Capture the cell that displays the provided text and extract its [X, Y] central coordinate. 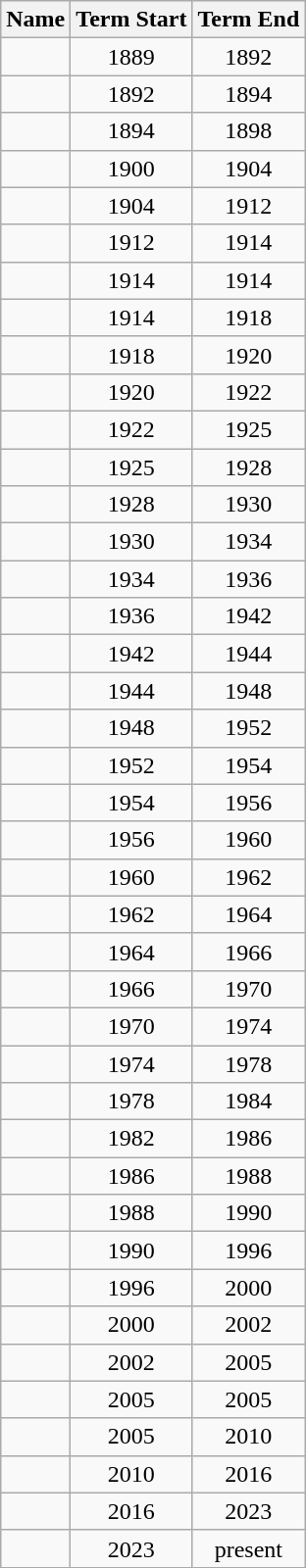
Name [35, 20]
present [249, 1548]
1982 [131, 1139]
Term End [249, 20]
1889 [131, 57]
Term Start [131, 20]
1984 [249, 1102]
1898 [249, 131]
1900 [131, 169]
